Detect which cell encompasses the target text, then output its [X, Y] center coordinate. 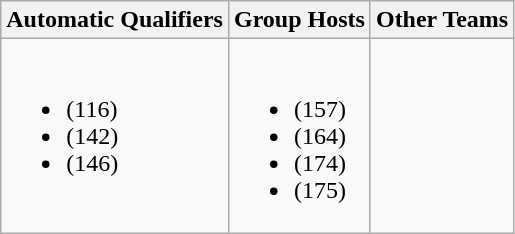
Automatic Qualifiers [115, 20]
(116) (142) (146) [115, 136]
Group Hosts [299, 20]
(157) (164) (174) (175) [299, 136]
Other Teams [442, 20]
